Locate the cell with the specified text and output its [x, y] center coordinate. 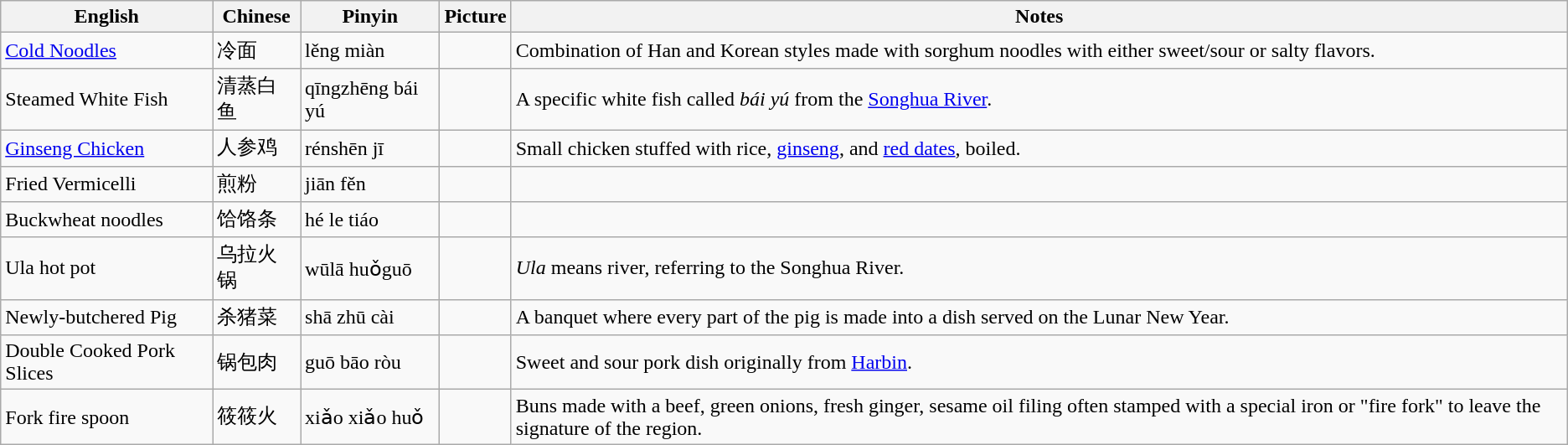
Notes [1039, 17]
Picture [476, 17]
Ginseng Chicken [107, 147]
jiān fěn [370, 184]
Sweet and sour pork dish originally from Harbin. [1039, 362]
Ula means river, referring to the Songhua River. [1039, 268]
人参鸡 [256, 147]
饸饹条 [256, 220]
煎粉 [256, 184]
Fork fire spoon [107, 417]
English [107, 17]
Newly-butchered Pig [107, 317]
A specific white fish called bái yú from the Songhua River. [1039, 99]
清蒸白鱼 [256, 99]
锅包肉 [256, 362]
Small chicken stuffed with rice, ginseng, and red dates, boiled. [1039, 147]
rénshēn jī [370, 147]
wūlā huǒguō [370, 268]
Steamed White Fish [107, 99]
Chinese [256, 17]
hé le tiáo [370, 220]
qīngzhēng bái yú [370, 99]
xiǎo xiǎo huǒ [370, 417]
冷面 [256, 50]
Ula hot pot [107, 268]
guō bāo ròu [370, 362]
shā zhū cài [370, 317]
Cold Noodles [107, 50]
杀猪菜 [256, 317]
A banquet where every part of the pig is made into a dish served on the Lunar New Year. [1039, 317]
Buckwheat noodles [107, 220]
筱筱火 [256, 417]
lěng miàn [370, 50]
乌拉火锅 [256, 268]
Combination of Han and Korean styles made with sorghum noodles with either sweet/sour or salty flavors. [1039, 50]
Double Cooked Pork Slices [107, 362]
Fried Vermicelli [107, 184]
Pinyin [370, 17]
